For the text-containing cell, return its midpoint in (X, Y) coordinate format. 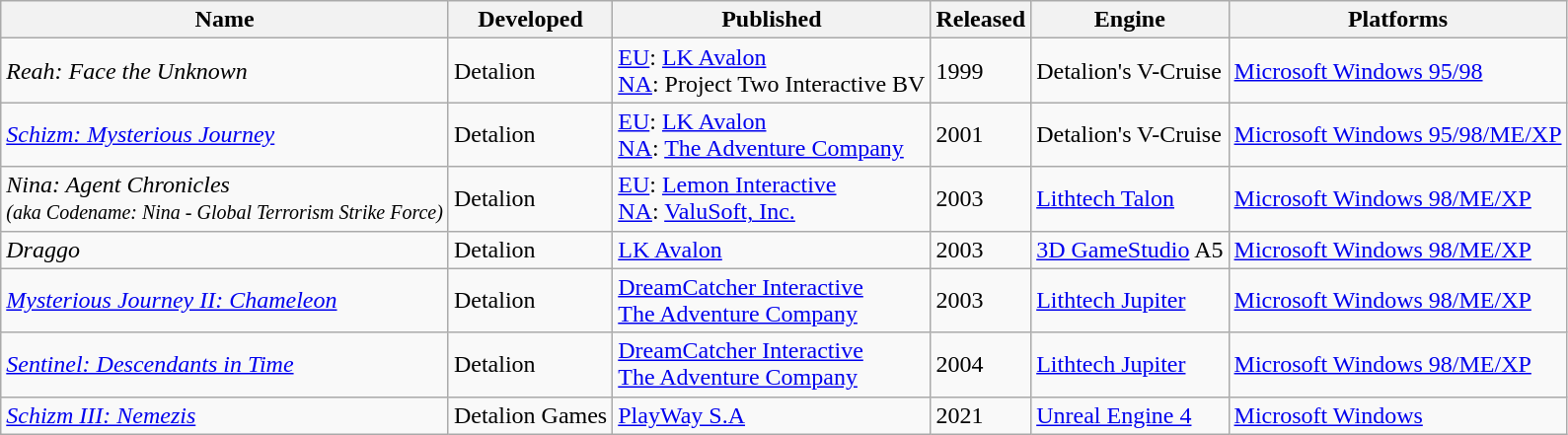
Platforms (1397, 20)
Draggo (225, 250)
1999 (981, 71)
EU: LK AvalonNA: The Adventure Company (772, 134)
Schizm III: Nemezis (225, 415)
2021 (981, 415)
EU: Lemon InteractiveNA: ValuSoft, Inc. (772, 199)
Published (772, 20)
Microsoft Windows 95/98 (1397, 71)
Mysterious Journey II: Chameleon (225, 300)
Name (225, 20)
Engine (1130, 20)
LK Avalon (772, 250)
Schizm: Mysterious Journey (225, 134)
Lithtech Talon (1130, 199)
3D GameStudio A5 (1130, 250)
Microsoft Windows 95/98/ME/XP (1397, 134)
Developed (530, 20)
Detalion Games (530, 415)
EU: LK AvalonNA: Project Two Interactive BV (772, 71)
PlayWay S.A (772, 415)
2001 (981, 134)
Microsoft Windows (1397, 415)
Sentinel: Descendants in Time (225, 365)
Reah: Face the Unknown (225, 71)
2004 (981, 365)
Unreal Engine 4 (1130, 415)
Nina: Agent Chronicles(aka Codename: Nina - Global Terrorism Strike Force) (225, 199)
Released (981, 20)
